Return the (x, y) coordinate for the center point of the cell that contains the specified text.  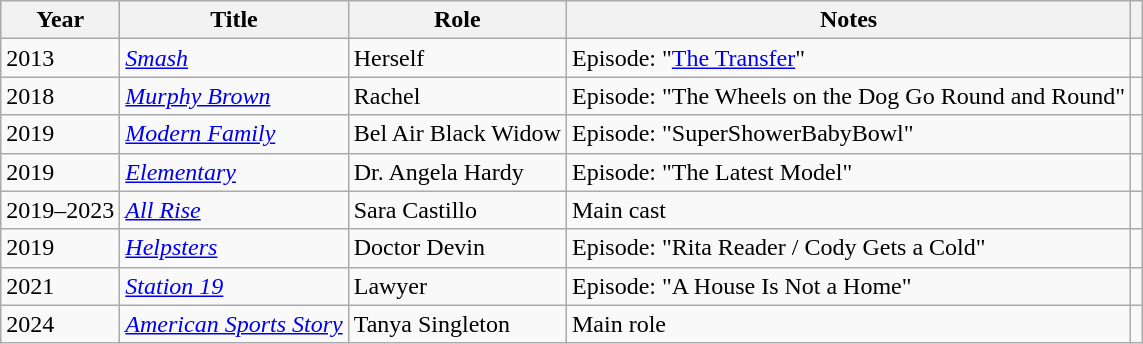
2021 (60, 286)
Murphy Brown (234, 96)
Bel Air Black Widow (457, 134)
Notes (848, 20)
2024 (60, 324)
Episode: "The Transfer" (848, 58)
Modern Family (234, 134)
Dr. Angela Hardy (457, 172)
Role (457, 20)
Rachel (457, 96)
American Sports Story (234, 324)
Title (234, 20)
Smash (234, 58)
2013 (60, 58)
Sara Castillo (457, 210)
Elementary (234, 172)
Helpsters (234, 248)
Episode: "Rita Reader / Cody Gets a Cold" (848, 248)
Year (60, 20)
Station 19 (234, 286)
Main role (848, 324)
2019–2023 (60, 210)
Episode: "A House Is Not a Home" (848, 286)
Episode: "The Latest Model" (848, 172)
Episode: "SuperShowerBabyBowl" (848, 134)
2018 (60, 96)
Doctor Devin (457, 248)
Herself (457, 58)
Tanya Singleton (457, 324)
All Rise (234, 210)
Episode: "The Wheels on the Dog Go Round and Round" (848, 96)
Lawyer (457, 286)
Main cast (848, 210)
